Identify which cell holds the provided text, then report its [X, Y] central coordinate. 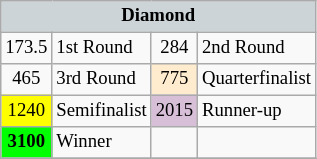
Diamond [158, 16]
173.5 [26, 48]
2015 [174, 112]
775 [174, 80]
1st Round [102, 48]
Semifinalist [102, 112]
465 [26, 80]
3rd Round [102, 80]
1240 [26, 112]
Quarterfinalist [257, 80]
3100 [26, 142]
Runner-up [257, 112]
2nd Round [257, 48]
284 [174, 48]
Winner [102, 142]
